Scan for the cell matching the given text and deliver its (X, Y) coordinate at center. 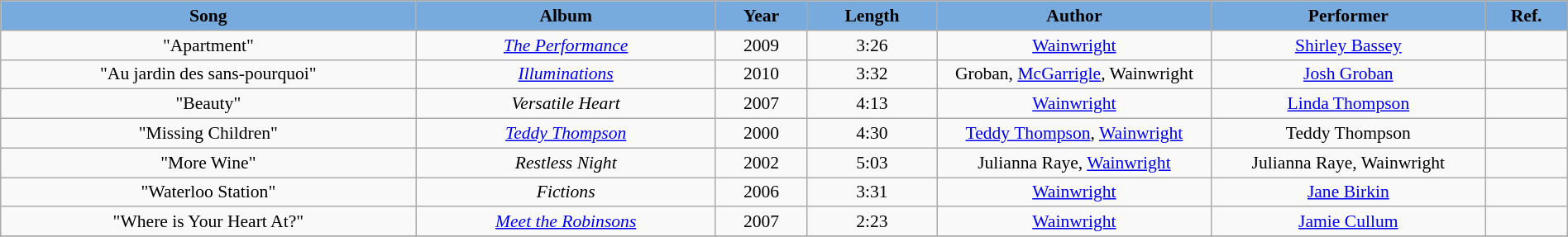
2006 (761, 192)
"Apartment" (208, 45)
4:30 (872, 133)
Fictions (566, 192)
Song (208, 16)
"More Wine" (208, 163)
Album (566, 16)
Josh Groban (1348, 74)
"Where is Your Heart At?" (208, 221)
3:31 (872, 192)
Ref. (1527, 16)
Author (1073, 16)
2010 (761, 74)
2000 (761, 133)
Restless Night (566, 163)
The Performance (566, 45)
4:13 (872, 104)
"Au jardin des sans-pourquoi" (208, 74)
Length (872, 16)
Linda Thompson (1348, 104)
2002 (761, 163)
Meet the Robinsons (566, 221)
Jamie Cullum (1348, 221)
3:32 (872, 74)
2:23 (872, 221)
2009 (761, 45)
Versatile Heart (566, 104)
"Beauty" (208, 104)
Teddy Thompson, Wainwright (1073, 133)
Illuminations (566, 74)
Year (761, 16)
5:03 (872, 163)
3:26 (872, 45)
"Waterloo Station" (208, 192)
"Missing Children" (208, 133)
Performer (1348, 16)
Groban, McGarrigle, Wainwright (1073, 74)
Shirley Bassey (1348, 45)
Jane Birkin (1348, 192)
